Provide the [x, y] coordinate of the cell's center where the given text is located.  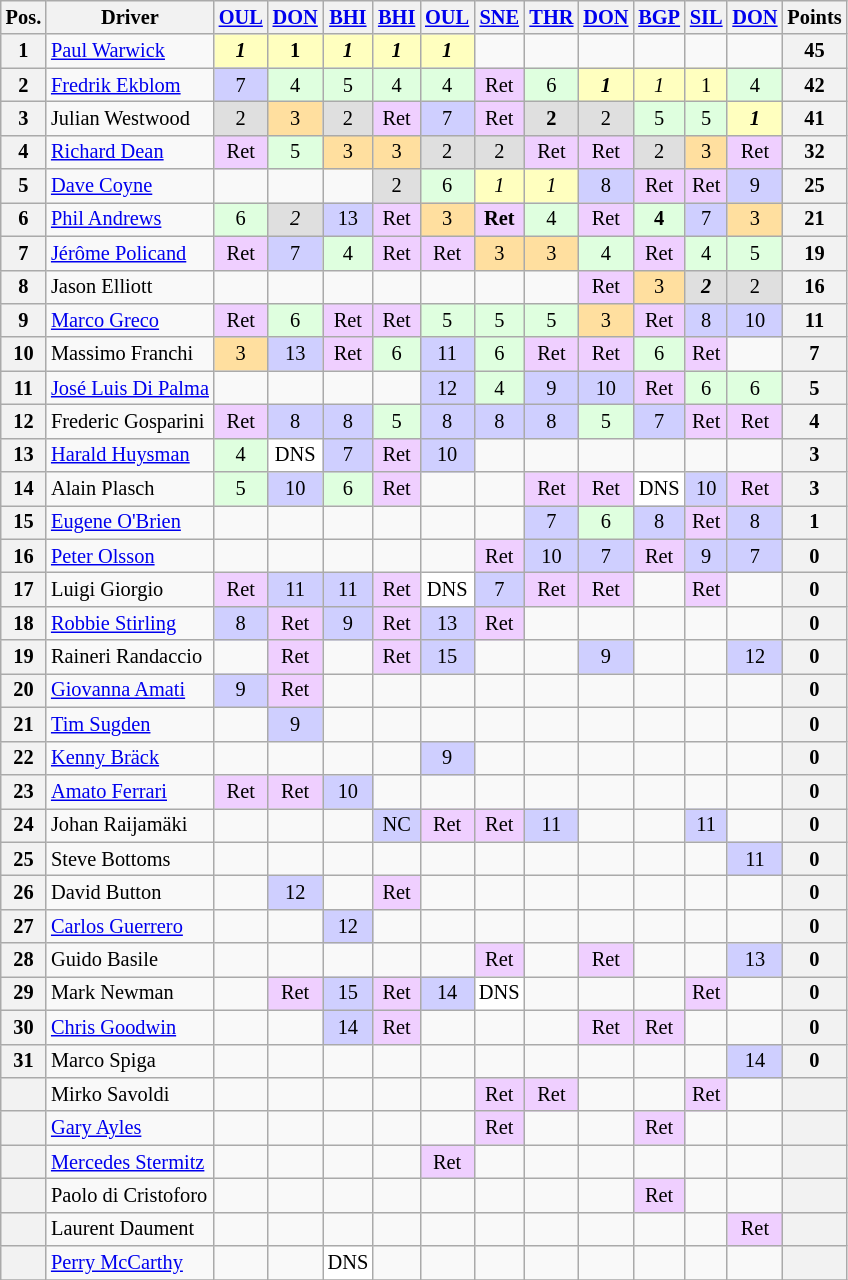
Driver [130, 17]
Dave Coyne [130, 186]
BGP [659, 17]
42 [814, 85]
Carlos Guerrero [130, 926]
Harald Huysman [130, 455]
Raineri Randaccio [130, 657]
45 [814, 51]
22 [24, 758]
Marco Spiga [130, 1061]
Gary Ayles [130, 1128]
Points [814, 17]
Chris Goodwin [130, 1027]
Tim Sugden [130, 724]
Paolo di Cristoforo [130, 1195]
20 [24, 690]
24 [24, 825]
32 [814, 152]
Eugene O'Brien [130, 522]
Julian Westwood [130, 118]
SIL [706, 17]
17 [24, 589]
THR [551, 17]
Peter Olsson [130, 556]
41 [814, 118]
Luigi Giorgio [130, 589]
Perry McCarthy [130, 1263]
Laurent Daument [130, 1229]
Steve Bottoms [130, 859]
Amato Ferrari [130, 791]
Paul Warwick [130, 51]
Phil Andrews [130, 219]
SNE [499, 17]
Guido Basile [130, 960]
26 [24, 892]
Frederic Gosparini [130, 421]
Jason Elliott [130, 287]
Robbie Stirling [130, 623]
NC [396, 825]
Alain Plasch [130, 489]
23 [24, 791]
Kenny Bräck [130, 758]
28 [24, 960]
Johan Raijamäki [130, 825]
David Button [130, 892]
27 [24, 926]
Mark Newman [130, 993]
Richard Dean [130, 152]
31 [24, 1061]
Jérôme Policand [130, 253]
Giovanna Amati [130, 690]
Mercedes Stermitz [130, 1162]
Mirko Savoldi [130, 1094]
29 [24, 993]
Massimo Franchi [130, 354]
José Luis Di Palma [130, 388]
30 [24, 1027]
Pos. [24, 17]
18 [24, 623]
Marco Greco [130, 320]
Fredrik Ekblom [130, 85]
